Pinpoint the cell where the given text exists, returning its (X, Y) midpoint coordinate. 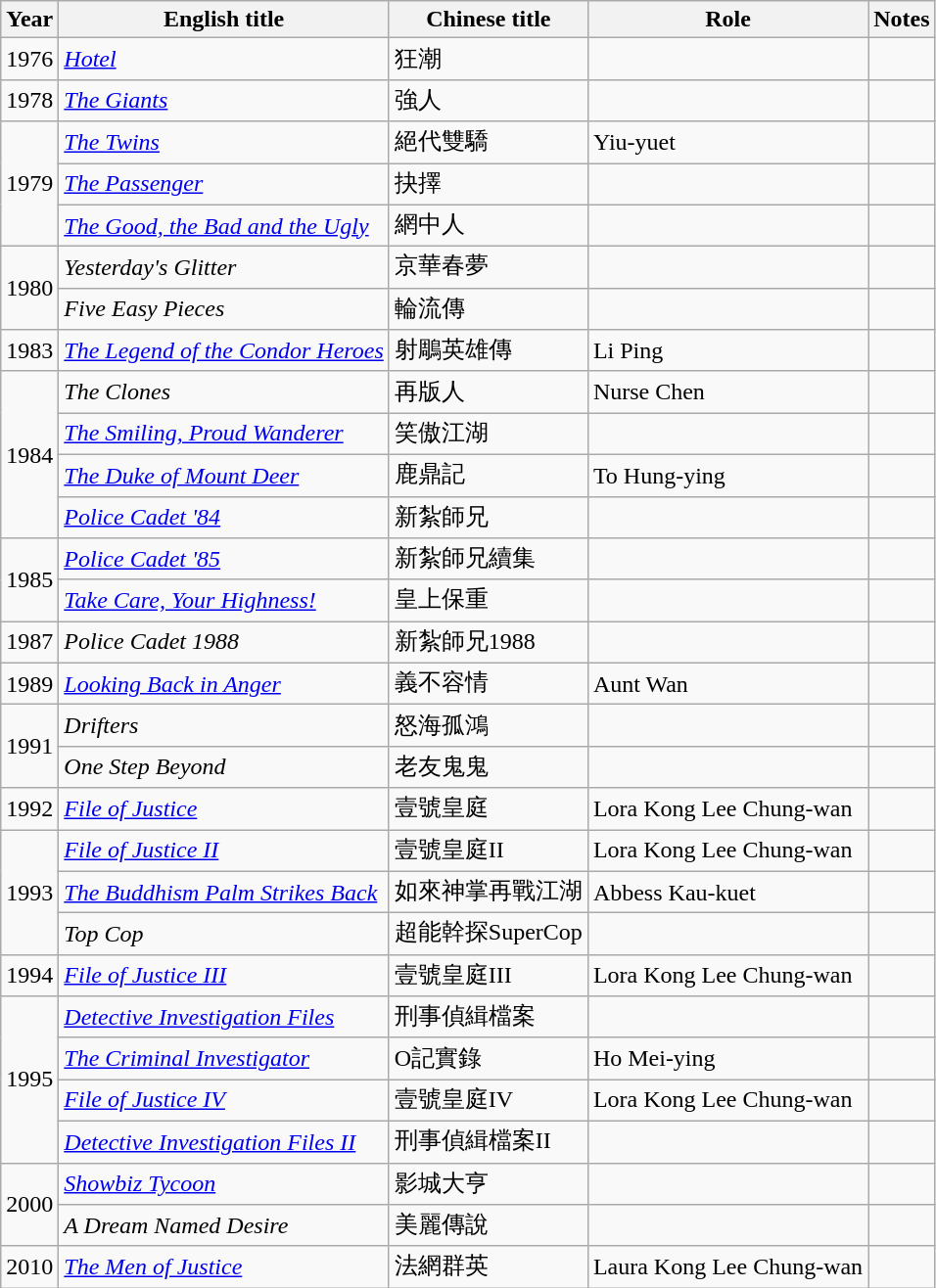
京華春夢 (488, 268)
1979 (29, 184)
刑事偵緝檔案 (488, 1018)
Drifters (223, 726)
狂潮 (488, 59)
Yesterday's Glitter (223, 268)
The Buddhism Palm Strikes Back (223, 893)
English title (223, 20)
Detective Investigation Files (223, 1018)
壹號皇庭II (488, 851)
皇上保重 (488, 601)
The Legend of the Condor Heroes (223, 350)
The Men of Justice (223, 1266)
2000 (29, 1204)
Police Cadet '84 (223, 517)
2010 (29, 1266)
Yiu-yuet (727, 143)
影城大亨 (488, 1184)
Li Ping (727, 350)
Nurse Chen (727, 391)
新紮師兄 (488, 517)
壹號皇庭III (488, 975)
Role (727, 20)
再版人 (488, 391)
1976 (29, 59)
1993 (29, 893)
Chinese title (488, 20)
Aunt Wan (727, 683)
1989 (29, 683)
To Hung-ying (727, 476)
Showbiz Tycoon (223, 1184)
絕代雙驕 (488, 143)
1987 (29, 642)
怒海孤鴻 (488, 726)
Ho Mei-ying (727, 1059)
O記實錄 (488, 1059)
File of Justice IV (223, 1100)
Looking Back in Anger (223, 683)
Laura Kong Lee Chung-wan (727, 1266)
1995 (29, 1080)
Notes (902, 20)
The Smiling, Proud Wanderer (223, 435)
1994 (29, 975)
1985 (29, 579)
法網群英 (488, 1266)
1980 (29, 288)
The Criminal Investigator (223, 1059)
A Dream Named Desire (223, 1225)
笑傲江湖 (488, 435)
The Duke of Mount Deer (223, 476)
File of Justice III (223, 975)
Detective Investigation Files II (223, 1141)
鹿鼎記 (488, 476)
File of Justice (223, 808)
The Twins (223, 143)
Police Cadet '85 (223, 560)
射鵰英雄傳 (488, 350)
The Clones (223, 391)
One Step Beyond (223, 767)
File of Justice II (223, 851)
刑事偵緝檔案II (488, 1141)
新紮師兄續集 (488, 560)
1991 (29, 746)
抉擇 (488, 184)
壹號皇庭IV (488, 1100)
Five Easy Pieces (223, 309)
Take Care, Your Highness! (223, 601)
強人 (488, 100)
Abbess Kau-kuet (727, 893)
The Passenger (223, 184)
Year (29, 20)
1978 (29, 100)
如來神掌再戰江湖 (488, 893)
1992 (29, 808)
美麗傳說 (488, 1225)
1984 (29, 454)
壹號皇庭 (488, 808)
網中人 (488, 225)
1983 (29, 350)
The Giants (223, 100)
Hotel (223, 59)
新紮師兄1988 (488, 642)
輪流傳 (488, 309)
Top Cop (223, 934)
老友鬼鬼 (488, 767)
The Good, the Bad and the Ugly (223, 225)
超能幹探SuperCop (488, 934)
Police Cadet 1988 (223, 642)
義不容情 (488, 683)
